Detect which cell encompasses the target text, then output its (x, y) center coordinate. 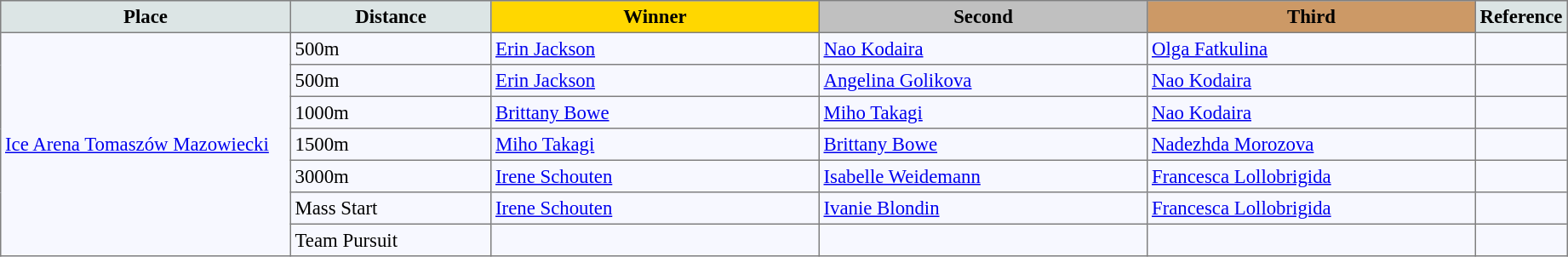
Team Pursuit (391, 240)
Reference (1520, 17)
3000m (391, 176)
Nadezhda Morozova (1312, 145)
Angelina Golikova (983, 81)
Isabelle Weidemann (983, 176)
1000m (391, 112)
Ice Arena Tomaszów Mazowiecki (146, 144)
Ivanie Blondin (983, 208)
Place (146, 17)
Distance (391, 17)
Olga Fatkulina (1312, 49)
1500m (391, 145)
Winner (655, 17)
Second (983, 17)
Mass Start (391, 208)
Third (1312, 17)
